Capture the cell that displays the provided text and extract its [X, Y] central coordinate. 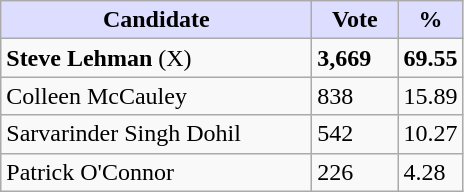
Sarvarinder Singh Dohil [156, 134]
Patrick O'Connor [156, 172]
Colleen McCauley [156, 96]
Candidate [156, 20]
838 [355, 96]
% [430, 20]
10.27 [430, 134]
542 [355, 134]
Steve Lehman (X) [156, 58]
69.55 [430, 58]
4.28 [430, 172]
Vote [355, 20]
3,669 [355, 58]
226 [355, 172]
15.89 [430, 96]
